Pinpoint the cell where the given text exists, returning its (X, Y) midpoint coordinate. 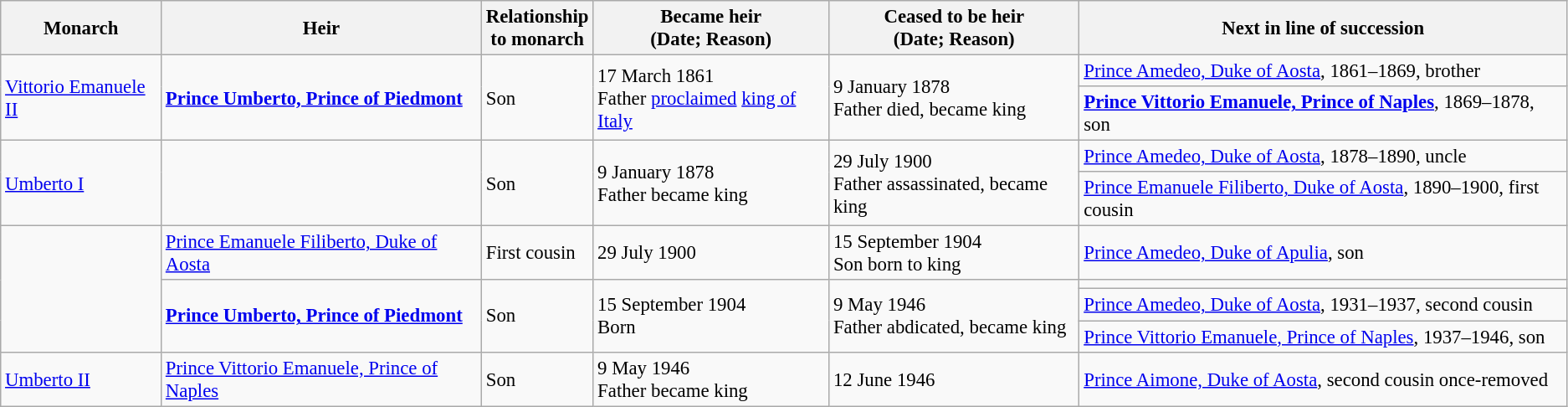
15 September 1904Son born to king (954, 253)
Ceased to be heir(Date; Reason) (954, 28)
Umberto I (81, 183)
12 June 1946 (954, 379)
Prince Amedeo, Duke of Apulia, son (1324, 253)
Monarch (81, 28)
Relationshipto monarch (537, 28)
9 May 1946Father abdicated, became king (954, 316)
Heir (321, 28)
Prince Aimone, Duke of Aosta, second cousin once-removed (1324, 379)
29 July 1900Father assassinated, became king (954, 183)
17 March 1861Father proclaimed king of Italy (711, 98)
Prince Emanuele Filiberto, Duke of Aosta (321, 253)
Prince Vittorio Emanuele, Prince of Naples (321, 379)
Vittorio Emanuele II (81, 98)
Prince Emanuele Filiberto, Duke of Aosta, 1890–1900, first cousin (1324, 199)
Prince Vittorio Emanuele, Prince of Naples, 1869–1878, son (1324, 114)
Prince Amedeo, Duke of Aosta, 1931–1937, second cousin (1324, 305)
9 May 1946Father became king (711, 379)
Became heir(Date; Reason) (711, 28)
9 January 1878Father became king (711, 183)
Prince Vittorio Emanuele, Prince of Naples, 1937–1946, son (1324, 337)
Prince Amedeo, Duke of Aosta, 1878–1890, uncle (1324, 157)
Prince Amedeo, Duke of Aosta, 1861–1869, brother (1324, 71)
Umberto II (81, 379)
29 July 1900 (711, 253)
15 September 1904Born (711, 316)
9 January 1878Father died, became king (954, 98)
First cousin (537, 253)
Next in line of succession (1324, 28)
